From the cell containing the given text, extract its center point as [X, Y] coordinate. 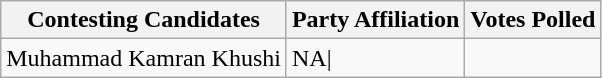
Votes Polled [533, 20]
NA| [375, 58]
Contesting Candidates [144, 20]
Muhammad Kamran Khushi [144, 58]
Party Affiliation [375, 20]
